Capture the cell that displays the provided text and extract its [x, y] central coordinate. 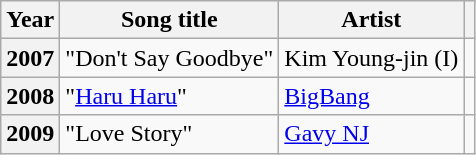
"Don't Say Goodbye" [170, 58]
Song title [170, 20]
Artist [372, 20]
Kim Young-jin (I) [372, 58]
Year [30, 20]
"Love Story" [170, 134]
Gavy NJ [372, 134]
2008 [30, 96]
"Haru Haru" [170, 96]
2009 [30, 134]
2007 [30, 58]
BigBang [372, 96]
